For the text-containing cell, return its midpoint in [X, Y] coordinate format. 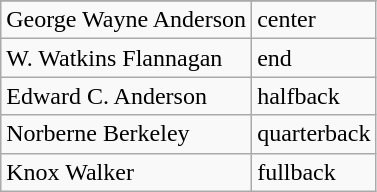
end [314, 58]
Edward C. Anderson [126, 96]
W. Watkins Flannagan [126, 58]
Norberne Berkeley [126, 134]
Knox Walker [126, 172]
quarterback [314, 134]
fullback [314, 172]
George Wayne Anderson [126, 20]
halfback [314, 96]
center [314, 20]
